Find where the given text appears and provide that cell's center as [x, y] coordinate. 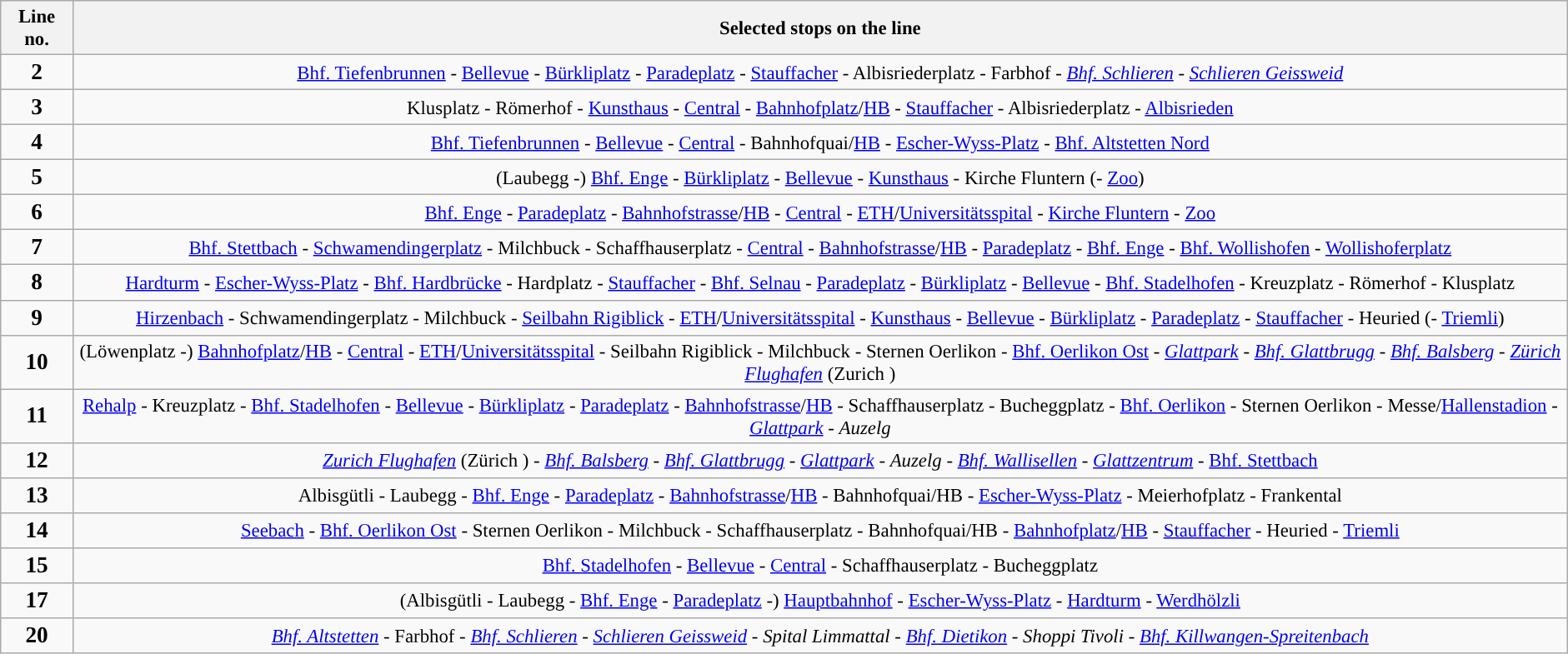
8 [37, 282]
4 [37, 142]
11 [37, 417]
13 [37, 496]
Selected stops on the line [820, 28]
Albisgütli - Laubegg - Bhf. Enge - Paradeplatz - Bahnhofstrasse/HB - Bahnhofquai/HB - Escher-Wyss-Platz - Meierhofplatz - Frankental [820, 496]
5 [37, 177]
12 [37, 460]
(Albisgütli - Laubegg - Bhf. Enge - Paradeplatz -) Hauptbahnhof - Escher-Wyss-Platz - Hardturm - Werdhölzli [820, 601]
Klusplatz - Römerhof - Kunsthaus - Central - Bahnhofplatz/HB - Stauffacher - Albisriederplatz - Albisrieden [820, 107]
14 [37, 531]
20 [37, 636]
Bhf. Tiefenbrunnen - Bellevue - Bürkliplatz - Paradeplatz - Stauffacher - Albisriederplatz - Farbhof - Bhf. Schlieren - Schlieren Geissweid [820, 72]
15 [37, 566]
Bhf. Stadelhofen - Bellevue - Central - Schaffhauserplatz - Bucheggplatz [820, 566]
Line no. [37, 28]
Bhf. Altstetten - Farbhof - Bhf. Schlieren - Schlieren Geissweid - Spital Limmattal - Bhf. Dietikon - Shoppi Tivoli - Bhf. Killwangen-Spreitenbach [820, 636]
Zurich Flughafen (Zürich ) - Bhf. Balsberg - Bhf. Glattbrugg - Glattpark - Auzelg - Bhf. Wallisellen - Glattzentrum - Bhf. Stettbach [820, 460]
Bhf. Tiefenbrunnen - Bellevue - Central - Bahnhofquai/HB - Escher-Wyss-Platz - Bhf. Altstetten Nord [820, 142]
Seebach - Bhf. Oerlikon Ost - Sternen Oerlikon - Milchbuck - Schaffhauserplatz - Bahnhofquai/HB - Bahnhofplatz/HB - Stauffacher - Heuried - Triemli [820, 531]
10 [37, 362]
2 [37, 72]
Bhf. Enge - Paradeplatz - Bahnhofstrasse/HB - Central - ETH/Universitätsspital - Kirche Fluntern - Zoo [820, 212]
17 [37, 601]
6 [37, 212]
9 [37, 317]
3 [37, 107]
(Laubegg -) Bhf. Enge - Bürkliplatz - Bellevue - Kunsthaus - Kirche Fluntern (- Zoo) [820, 177]
7 [37, 247]
